For the text-containing cell, return its midpoint in [X, Y] coordinate format. 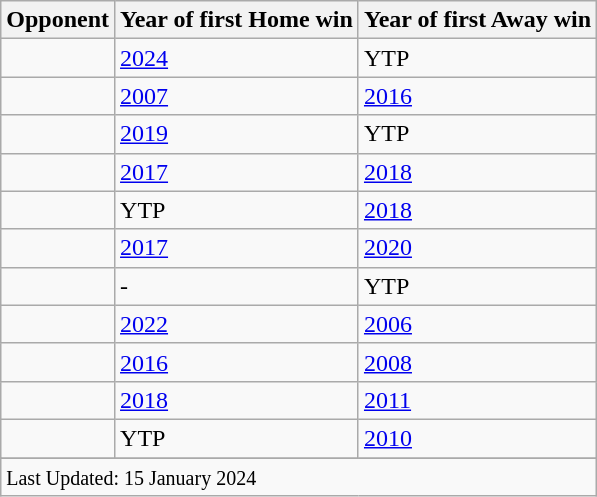
2020 [477, 248]
2019 [237, 134]
- [237, 286]
Year of first Away win [477, 20]
2010 [477, 438]
2007 [237, 96]
Year of first Home win [237, 20]
2008 [477, 362]
2024 [237, 58]
2022 [237, 324]
Last Updated: 15 January 2024 [299, 477]
Opponent [58, 20]
2006 [477, 324]
2011 [477, 400]
